Determine the (X, Y) coordinate at the center of the cell enclosing the given text.  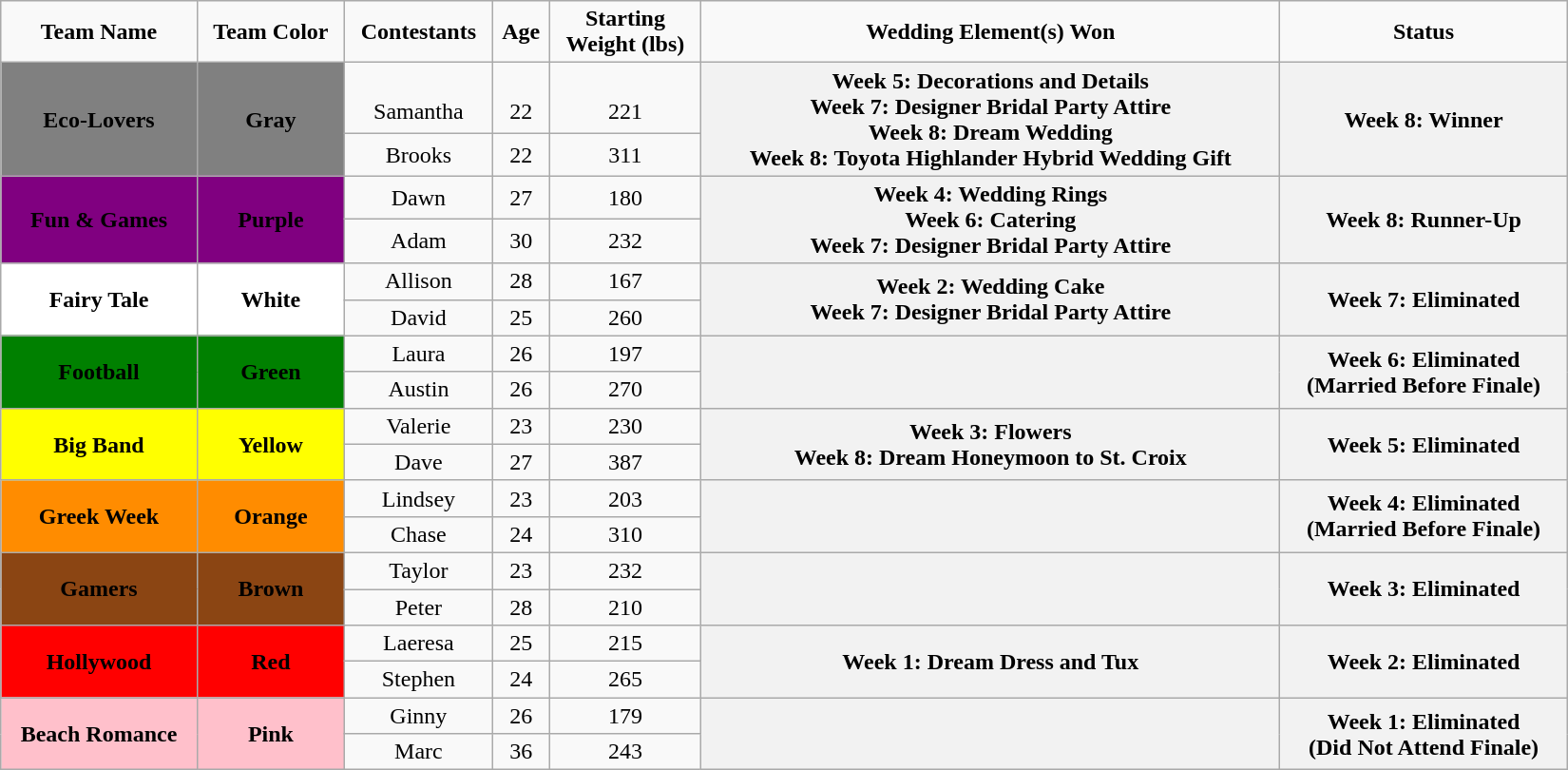
265 (625, 680)
Fairy Tale (99, 299)
Stephen (419, 680)
Adam (419, 241)
Week 7: Eliminated (1424, 299)
Gamers (99, 588)
30 (521, 241)
Gray (270, 120)
Week 5: Eliminated (1424, 444)
Week 1: Dream Dress and Tux (990, 662)
Week 3: FlowersWeek 8: Dream Honeymoon to St. Croix (990, 444)
Contestants (419, 32)
David (419, 318)
Lindsey (419, 498)
White (270, 299)
Week 8: Winner (1424, 120)
Football (99, 372)
36 (521, 752)
Week 3: Eliminated (1424, 588)
Eco-Lovers (99, 120)
Age (521, 32)
Week 8: Runner-Up (1424, 220)
StartingWeight (lbs) (625, 32)
Pink (270, 734)
Big Band (99, 444)
Brown (270, 588)
Brooks (419, 155)
Week 5: Decorations and DetailsWeek 7: Designer Bridal Party AttireWeek 8: Dream WeddingWeek 8: Toyota Highlander Hybrid Wedding Gift (990, 120)
310 (625, 534)
Status (1424, 32)
Valerie (419, 426)
Purple (270, 220)
180 (625, 198)
Ginny (419, 716)
Dave (419, 462)
Week 4: Wedding RingsWeek 6: CateringWeek 7: Designer Bridal Party Attire (990, 220)
Laura (419, 354)
Team Color (270, 32)
Fun & Games (99, 220)
Wedding Element(s) Won (990, 32)
Green (270, 372)
197 (625, 354)
Allison (419, 281)
Week 2: Wedding CakeWeek 7: Designer Bridal Party Attire (990, 299)
Red (270, 662)
Yellow (270, 444)
Samantha (419, 99)
Week 4: Eliminated(Married Before Finale) (1424, 516)
Chase (419, 534)
Laeresa (419, 644)
311 (625, 155)
Austin (419, 390)
387 (625, 462)
179 (625, 716)
Marc (419, 752)
243 (625, 752)
Week 2: Eliminated (1424, 662)
215 (625, 644)
Orange (270, 516)
Week 6: Eliminated(Married Before Finale) (1424, 372)
210 (625, 607)
Hollywood (99, 662)
Peter (419, 607)
Week 1: Eliminated(Did Not Attend Finale) (1424, 734)
Team Name (99, 32)
270 (625, 390)
203 (625, 498)
260 (625, 318)
167 (625, 281)
Dawn (419, 198)
Beach Romance (99, 734)
Greek Week (99, 516)
Taylor (419, 570)
221 (625, 99)
230 (625, 426)
